Identify which cell holds the provided text, then report its [x, y] central coordinate. 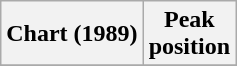
Peak position [189, 34]
Chart (1989) [72, 34]
